Search for the cell housing the specified text and yield its (x, y) center coordinate. 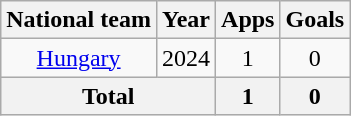
Year (186, 20)
National team (79, 20)
Apps (248, 20)
Total (108, 96)
2024 (186, 58)
Hungary (79, 58)
Goals (315, 20)
